Return (X, Y) of the center of cell containing provided text 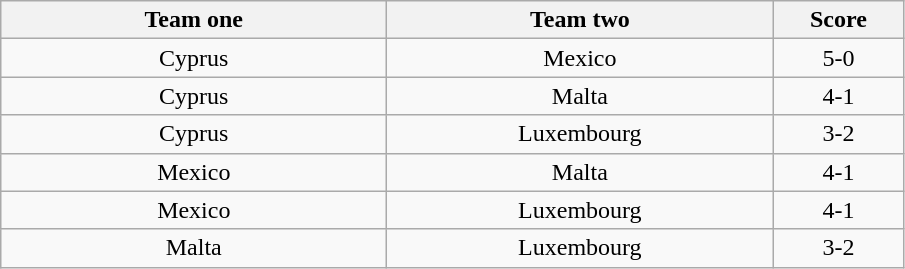
Team one (194, 20)
5-0 (838, 58)
Score (838, 20)
Team two (580, 20)
